Scan for the cell matching the given text and deliver its [X, Y] coordinate at center. 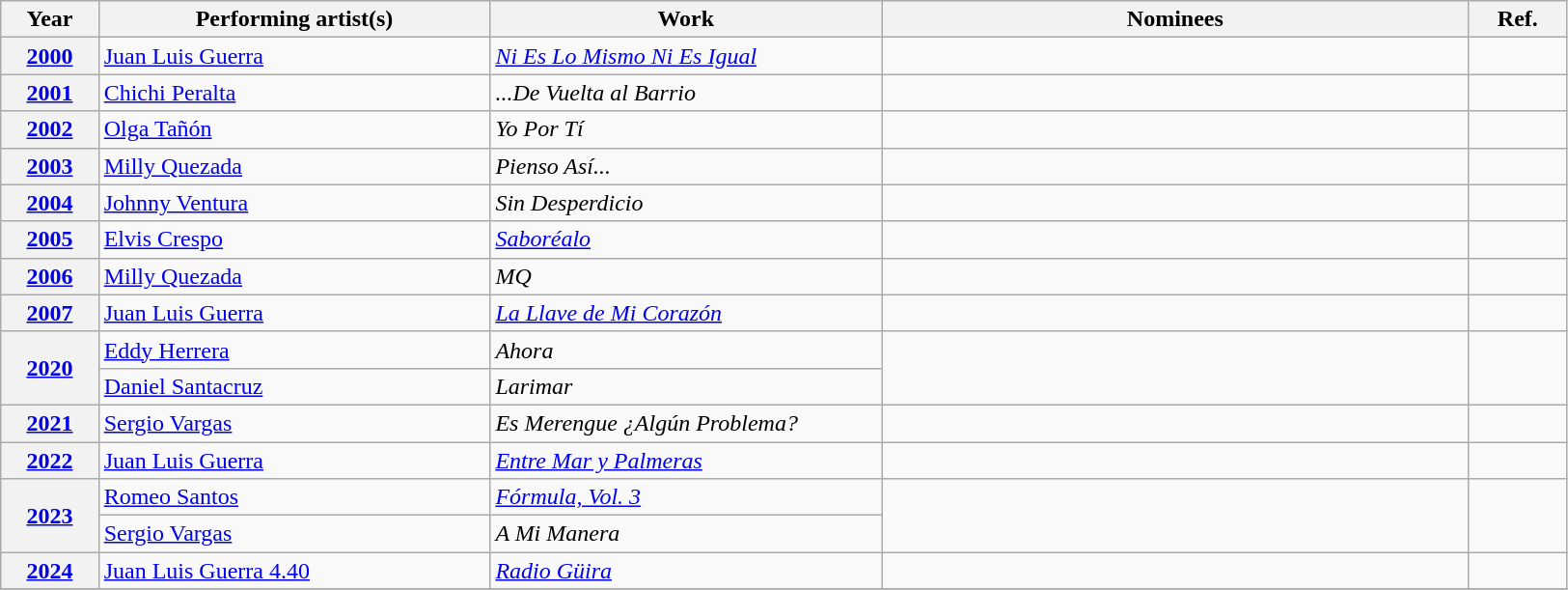
2000 [50, 56]
A Mi Manera [686, 534]
Work [686, 19]
Johnny Ventura [294, 203]
2005 [50, 239]
2004 [50, 203]
2002 [50, 129]
Ni Es Lo Mismo Ni Es Igual [686, 56]
Nominees [1175, 19]
Juan Luis Guerra 4.40 [294, 571]
Ref. [1517, 19]
Es Merengue ¿Algún Problema? [686, 423]
MQ [686, 276]
2023 [50, 516]
2001 [50, 93]
Entre Mar y Palmeras [686, 461]
Radio Güira [686, 571]
...De Vuelta al Barrio [686, 93]
Romeo Santos [294, 497]
2007 [50, 313]
La Llave de Mi Corazón [686, 313]
2003 [50, 166]
Chichi Peralta [294, 93]
Daniel Santacruz [294, 386]
Sin Desperdicio [686, 203]
Olga Tañón [294, 129]
Saboréalo [686, 239]
Larimar [686, 386]
2006 [50, 276]
Fórmula, Vol. 3 [686, 497]
Pienso Así... [686, 166]
2020 [50, 368]
Elvis Crespo [294, 239]
2022 [50, 461]
Ahora [686, 350]
Year [50, 19]
2021 [50, 423]
Performing artist(s) [294, 19]
Eddy Herrera [294, 350]
Yo Por Tí [686, 129]
2024 [50, 571]
